Output the [X, Y] coordinate of the center of the cell containing the given text.  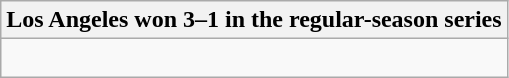
Los Angeles won 3–1 in the regular-season series [254, 20]
